Identify which cell holds the provided text, then report its [X, Y] central coordinate. 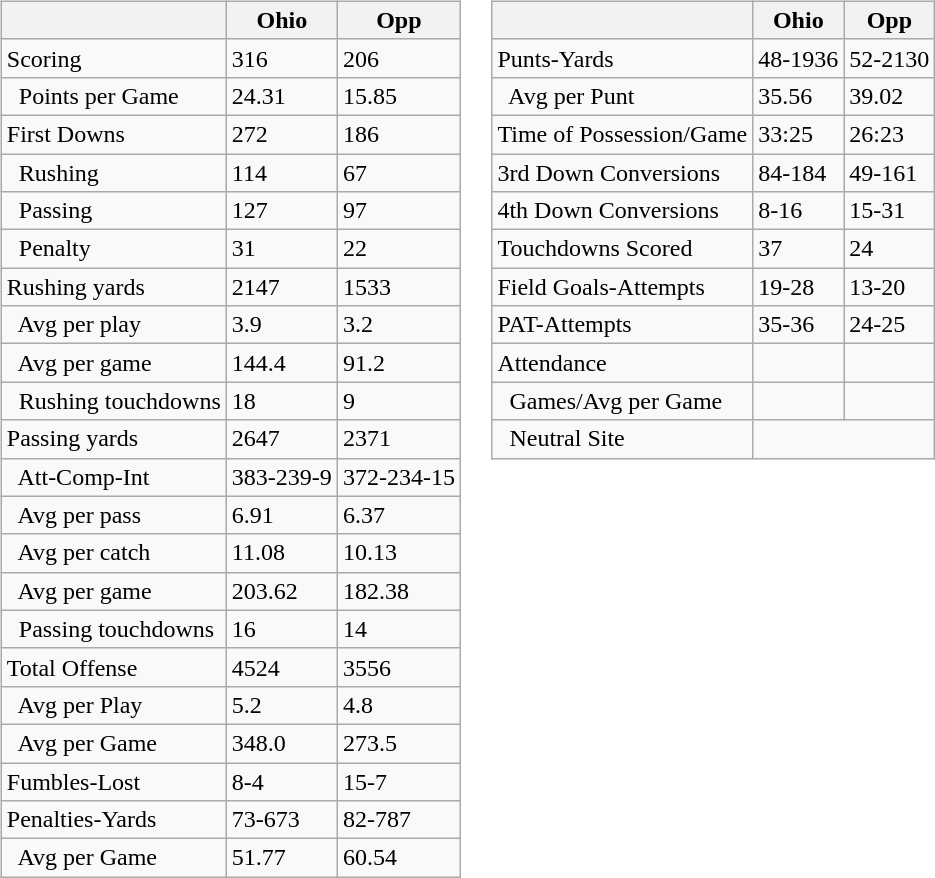
3.9 [282, 325]
Time of Possession/Game [622, 134]
4524 [282, 667]
9 [398, 401]
182.38 [398, 591]
3556 [398, 667]
Rushing [114, 173]
48-1936 [798, 58]
39.02 [890, 96]
Passing touchdowns [114, 629]
33:25 [798, 134]
383-239-9 [282, 477]
Penalty [114, 249]
Games/Avg per Game [622, 401]
348.0 [282, 743]
127 [282, 211]
15.85 [398, 96]
8-4 [282, 781]
10.13 [398, 553]
19-28 [798, 287]
Total Offense [114, 667]
14 [398, 629]
4.8 [398, 705]
6.37 [398, 515]
18 [282, 401]
82-787 [398, 820]
Passing [114, 211]
22 [398, 249]
Avg per Punt [622, 96]
37 [798, 249]
Rushing touchdowns [114, 401]
6.91 [282, 515]
52-2130 [890, 58]
Rushing yards [114, 287]
5.2 [282, 705]
3rd Down Conversions [622, 173]
60.54 [398, 858]
203.62 [282, 591]
Points per Game [114, 96]
84-184 [798, 173]
31 [282, 249]
26:23 [890, 134]
24 [890, 249]
35-36 [798, 325]
Attendance [622, 363]
Avg per catch [114, 553]
Penalties-Yards [114, 820]
8-16 [798, 211]
2371 [398, 439]
91.2 [398, 363]
4th Down Conversions [622, 211]
144.4 [282, 363]
Avg per pass [114, 515]
Touchdowns Scored [622, 249]
67 [398, 173]
11.08 [282, 553]
First Downs [114, 134]
1533 [398, 287]
PAT-Attempts [622, 325]
16 [282, 629]
Passing yards [114, 439]
15-31 [890, 211]
Punts-Yards [622, 58]
114 [282, 173]
2647 [282, 439]
272 [282, 134]
24.31 [282, 96]
73-673 [282, 820]
49-161 [890, 173]
2147 [282, 287]
316 [282, 58]
35.56 [798, 96]
24-25 [890, 325]
3.2 [398, 325]
Neutral Site [622, 439]
Avg per play [114, 325]
51.77 [282, 858]
273.5 [398, 743]
206 [398, 58]
13-20 [890, 287]
186 [398, 134]
Att-Comp-Int [114, 477]
Avg per Play [114, 705]
Fumbles-Lost [114, 781]
372-234-15 [398, 477]
Field Goals-Attempts [622, 287]
Scoring [114, 58]
15-7 [398, 781]
97 [398, 211]
